Return [x, y] of the center of cell containing provided text 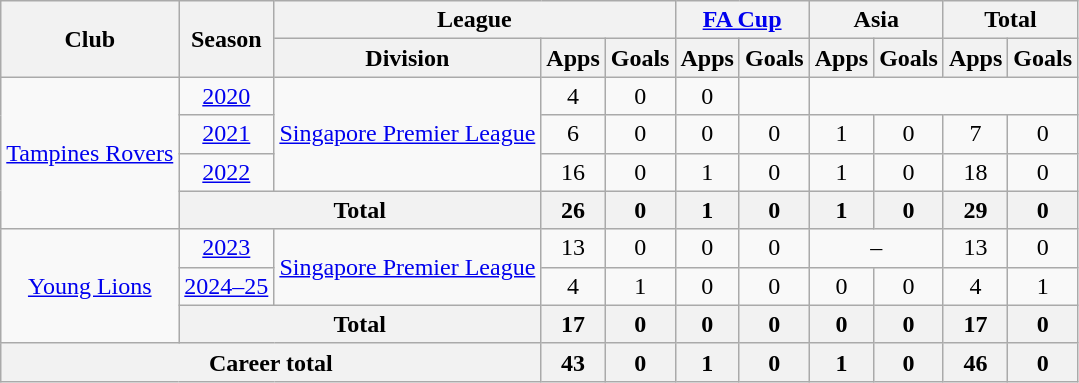
2021 [226, 134]
7 [975, 134]
16 [573, 172]
– [876, 248]
Division [408, 58]
26 [573, 210]
Tampines Rovers [90, 153]
2024–25 [226, 286]
League [474, 20]
29 [975, 210]
43 [573, 362]
46 [975, 362]
Asia [876, 20]
2022 [226, 172]
2023 [226, 248]
Career total [271, 362]
Young Lions [90, 286]
18 [975, 172]
2020 [226, 96]
Season [226, 39]
Club [90, 39]
FA Cup [742, 20]
6 [573, 134]
